Detect which cell encompasses the target text, then output its [x, y] center coordinate. 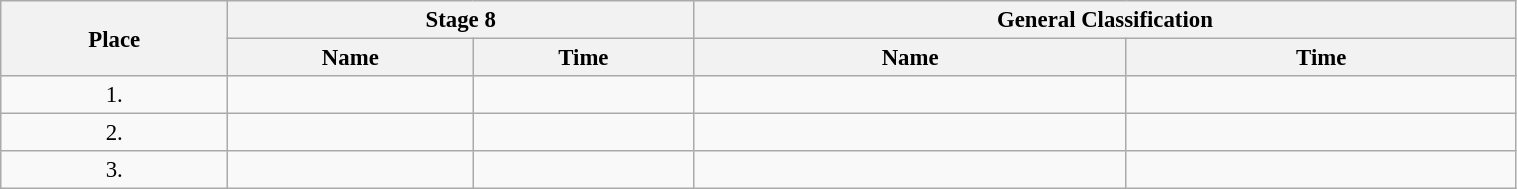
General Classification [1105, 20]
Stage 8 [461, 20]
Place [114, 38]
3. [114, 170]
1. [114, 95]
2. [114, 133]
